Detect which cell encompasses the target text, then output its (x, y) center coordinate. 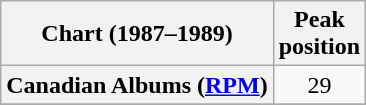
Chart (1987–1989) (137, 34)
29 (319, 85)
Canadian Albums (RPM) (137, 85)
Peak position (319, 34)
